Output the (X, Y) coordinate of the center of the cell containing the given text.  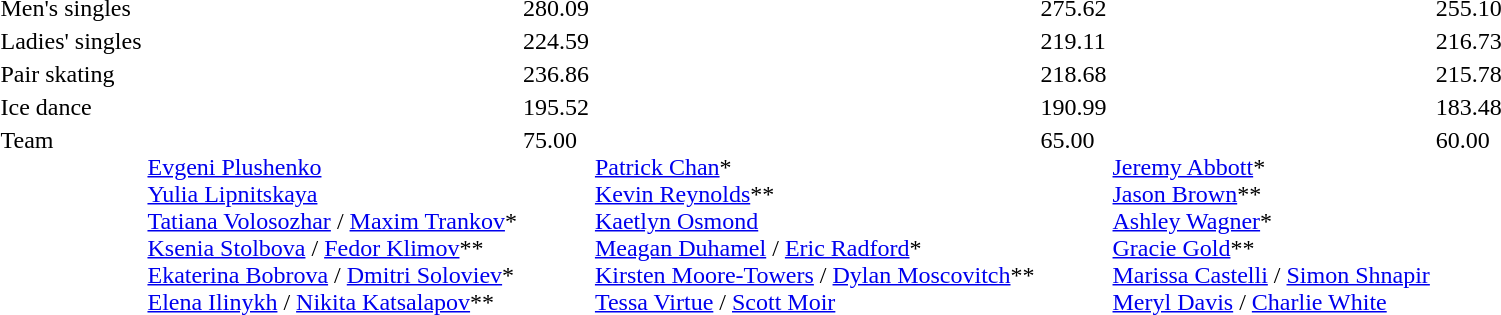
218.68 (1074, 74)
219.11 (1074, 41)
236.86 (556, 74)
190.99 (1074, 107)
224.59 (556, 41)
195.52 (556, 107)
